Output the (X, Y) coordinate of the center of the cell containing the given text.  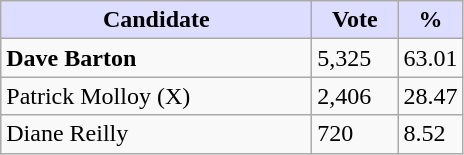
Vote (355, 20)
63.01 (430, 58)
2,406 (355, 96)
8.52 (430, 134)
Diane Reilly (156, 134)
Candidate (156, 20)
% (430, 20)
5,325 (355, 58)
28.47 (430, 96)
720 (355, 134)
Dave Barton (156, 58)
Patrick Molloy (X) (156, 96)
